Return (x, y) of the center of cell containing provided text 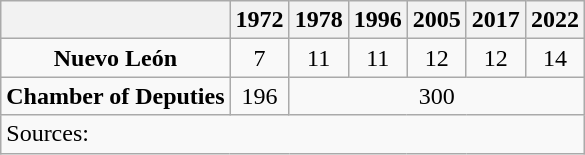
1972 (260, 20)
1996 (378, 20)
2017 (496, 20)
2005 (436, 20)
7 (260, 58)
14 (554, 58)
1978 (318, 20)
Sources: (293, 134)
Nuevo León (116, 58)
Chamber of Deputies (116, 96)
2022 (554, 20)
196 (260, 96)
300 (436, 96)
